Output the (X, Y) coordinate of the center of the cell containing the given text.  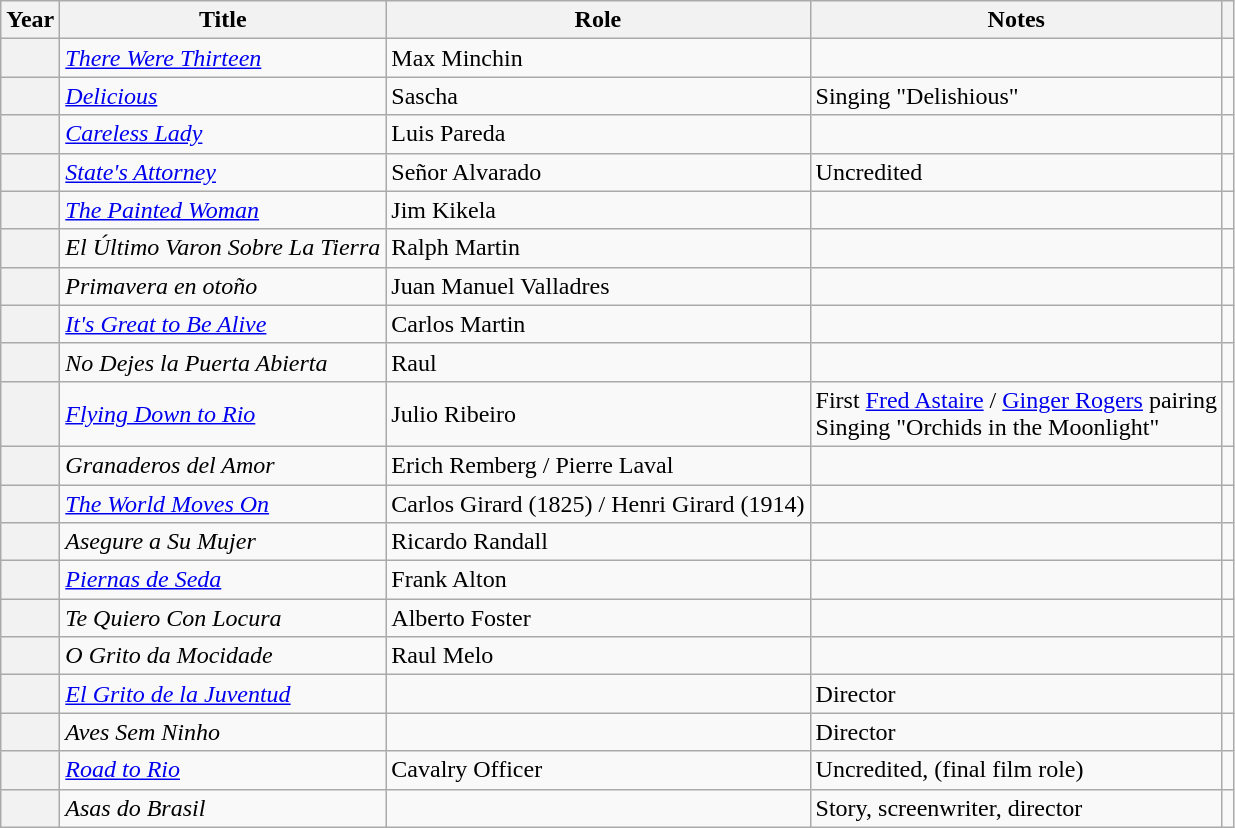
Asegure a Su Mujer (223, 542)
Title (223, 20)
Uncredited, (final film role) (1016, 770)
Ricardo Randall (598, 542)
Year (30, 20)
Cavalry Officer (598, 770)
Julio Ribeiro (598, 414)
Raul Melo (598, 656)
Juan Manuel Valladres (598, 286)
Role (598, 20)
El Grito de la Juventud (223, 694)
First Fred Astaire / Ginger Rogers pairingSinging "Orchids in the Moonlight" (1016, 414)
Te Quiero Con Locura (223, 618)
There Were Thirteen (223, 58)
Road to Rio (223, 770)
The World Moves On (223, 503)
Story, screenwriter, director (1016, 808)
Jim Kikela (598, 210)
Granaderos del Amor (223, 465)
Flying Down to Rio (223, 414)
Piernas de Seda (223, 580)
Alberto Foster (598, 618)
Carlos Girard (1825) / Henri Girard (1914) (598, 503)
Max Minchin (598, 58)
Aves Sem Ninho (223, 732)
Careless Lady (223, 134)
Notes (1016, 20)
Singing "Delishious" (1016, 96)
Delicious (223, 96)
Frank Alton (598, 580)
Uncredited (1016, 172)
Sascha (598, 96)
Primavera en otoño (223, 286)
Ralph Martin (598, 248)
Erich Remberg / Pierre Laval (598, 465)
Asas do Brasil (223, 808)
State's Attorney (223, 172)
It's Great to Be Alive (223, 324)
Señor Alvarado (598, 172)
No Dejes la Puerta Abierta (223, 362)
Raul (598, 362)
The Painted Woman (223, 210)
El Último Varon Sobre La Tierra (223, 248)
Luis Pareda (598, 134)
O Grito da Mocidade (223, 656)
Carlos Martin (598, 324)
